Extract the (X, Y) coordinate from the center of the cell holding the provided text.  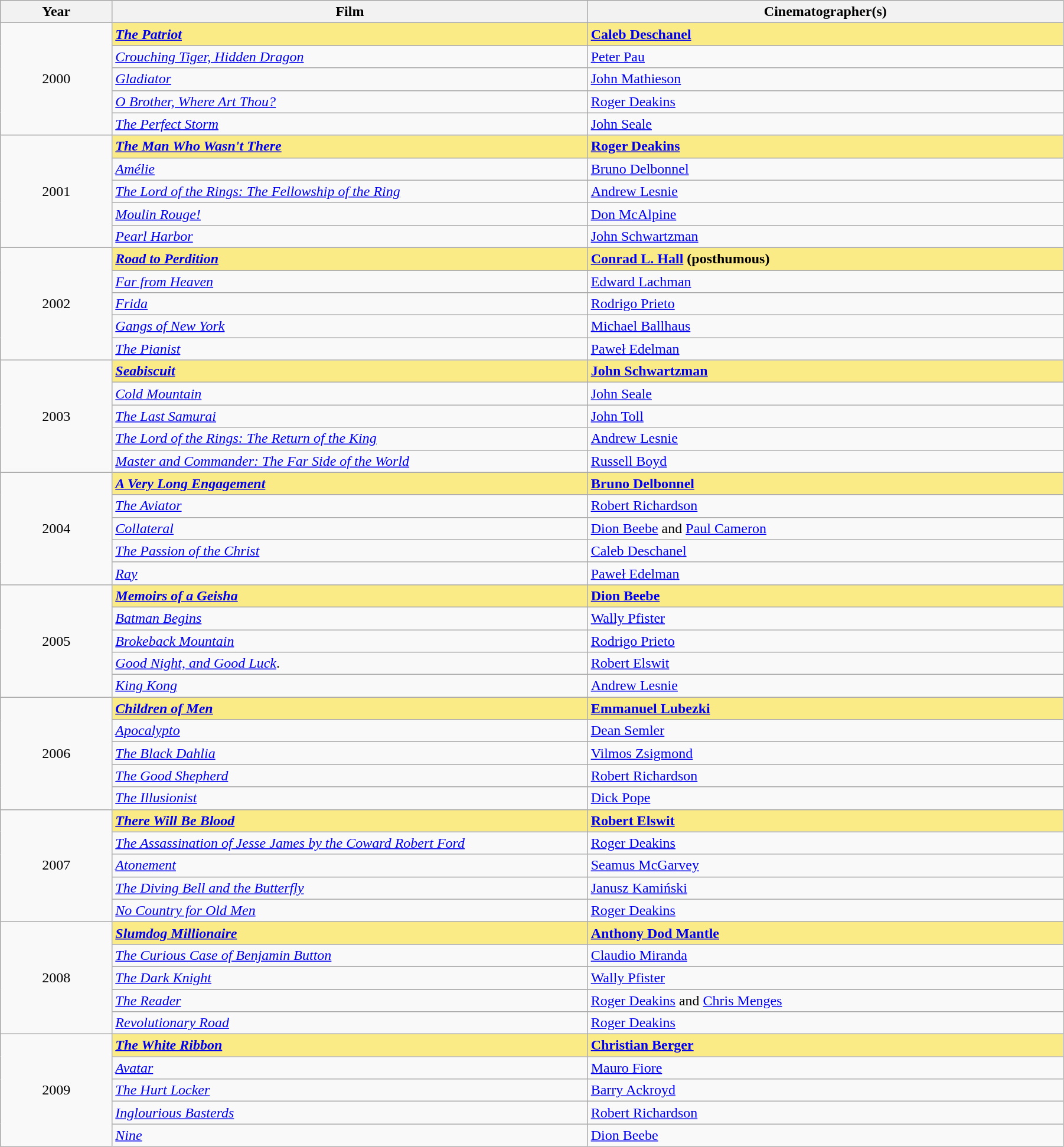
Revolutionary Road (350, 1023)
Crouching Tiger, Hidden Dragon (350, 57)
Emmanuel Lubezki (825, 708)
2001 (57, 191)
2003 (57, 416)
Claudio Miranda (825, 955)
Moulin Rouge! (350, 214)
Pearl Harbor (350, 236)
The Black Dahlia (350, 753)
The Passion of the Christ (350, 551)
The Man Who Wasn't There (350, 146)
The Dark Knight (350, 978)
Road to Perdition (350, 259)
Children of Men (350, 708)
Russell Boyd (825, 461)
The Illusionist (350, 798)
O Brother, Where Art Thou? (350, 102)
Gladiator (350, 79)
Slumdog Millionaire (350, 933)
Michael Ballhaus (825, 326)
The Reader (350, 1001)
Edward Lachman (825, 282)
2006 (57, 753)
Cinematographer(s) (825, 12)
The White Ribbon (350, 1045)
2002 (57, 303)
The Pianist (350, 349)
Dean Semler (825, 731)
Don McAlpine (825, 214)
Ray (350, 573)
Memoirs of a Geisha (350, 596)
Far from Heaven (350, 282)
Collateral (350, 528)
Amélie (350, 169)
Film (350, 12)
Atonement (350, 865)
Batman Begins (350, 618)
The Assassination of Jesse James by the Coward Robert Ford (350, 843)
Apocalypto (350, 731)
The Aviator (350, 506)
2008 (57, 978)
Inglourious Basterds (350, 1113)
A Very Long Engagement (350, 483)
The Patriot (350, 34)
Master and Commander: The Far Side of the World (350, 461)
John Toll (825, 416)
Good Night, and Good Luck. (350, 664)
The Lord of the Rings: The Fellowship of the Ring (350, 191)
The Perfect Storm (350, 124)
Conrad L. Hall (posthumous) (825, 259)
Barry Ackroyd (825, 1090)
Gangs of New York (350, 326)
Peter Pau (825, 57)
Nine (350, 1135)
2005 (57, 641)
Vilmos Zsigmond (825, 753)
The Curious Case of Benjamin Button (350, 955)
John Mathieson (825, 79)
2004 (57, 528)
King Kong (350, 686)
2009 (57, 1090)
Year (57, 12)
Avatar (350, 1068)
The Hurt Locker (350, 1090)
The Diving Bell and the Butterfly (350, 888)
Dion Beebe and Paul Cameron (825, 528)
Janusz Kamiński (825, 888)
Frida (350, 304)
Roger Deakins and Chris Menges (825, 1001)
The Lord of the Rings: The Return of the King (350, 439)
Mauro Fiore (825, 1068)
The Last Samurai (350, 416)
Seamus McGarvey (825, 865)
Cold Mountain (350, 394)
The Good Shepherd (350, 776)
Christian Berger (825, 1045)
Dick Pope (825, 798)
Anthony Dod Mantle (825, 933)
Brokeback Mountain (350, 641)
There Will Be Blood (350, 821)
No Country for Old Men (350, 910)
Seabiscuit (350, 371)
2007 (57, 865)
2000 (57, 79)
